Detect which cell encompasses the target text, then output its (X, Y) center coordinate. 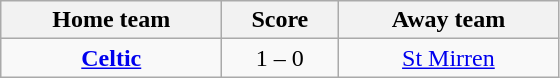
Home team (112, 20)
1 – 0 (280, 58)
St Mirren (448, 58)
Away team (448, 20)
Celtic (112, 58)
Score (280, 20)
